From the cell containing the given text, extract its center point as (x, y) coordinate. 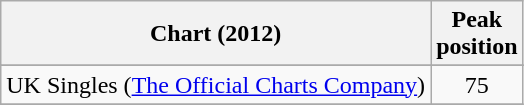
Chart (2012) (216, 34)
Peakposition (477, 34)
75 (477, 85)
UK Singles (The Official Charts Company) (216, 85)
